Provide the (x, y) coordinate of the cell's center where the given text is located.  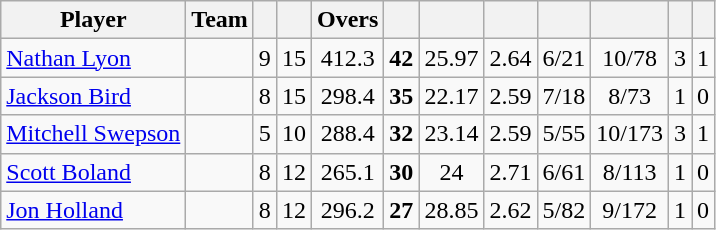
Scott Boland (94, 172)
35 (402, 96)
28.85 (452, 210)
42 (402, 58)
27 (402, 210)
2.62 (510, 210)
10 (294, 134)
Overs (347, 20)
6/61 (564, 172)
Nathan Lyon (94, 58)
8/73 (630, 96)
298.4 (347, 96)
5 (264, 134)
30 (402, 172)
10/173 (630, 134)
2.71 (510, 172)
24 (452, 172)
25.97 (452, 58)
8/113 (630, 172)
9 (264, 58)
2.64 (510, 58)
Mitchell Swepson (94, 134)
32 (402, 134)
22.17 (452, 96)
412.3 (347, 58)
Player (94, 20)
Jon Holland (94, 210)
23.14 (452, 134)
5/82 (564, 210)
Jackson Bird (94, 96)
7/18 (564, 96)
6/21 (564, 58)
Team (220, 20)
265.1 (347, 172)
288.4 (347, 134)
9/172 (630, 210)
296.2 (347, 210)
5/55 (564, 134)
10/78 (630, 58)
